Output the [x, y] coordinate of the center of the cell containing the given text.  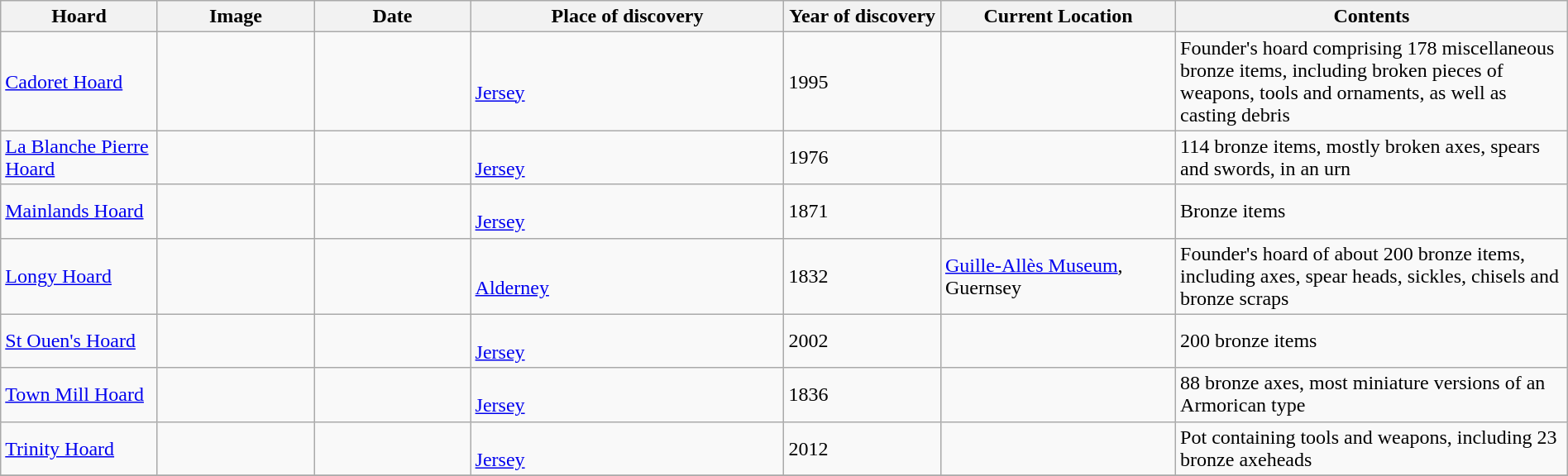
200 bronze items [1372, 340]
Current Location [1058, 17]
88 bronze axes, most miniature versions of an Armorican type [1372, 395]
Bronze items [1372, 212]
St Ouen's Hoard [79, 340]
1836 [862, 395]
Image [235, 17]
Hoard [79, 17]
114 bronze items, mostly broken axes, spears and swords, in an urn [1372, 157]
Town Mill Hoard [79, 395]
Place of discovery [627, 17]
Trinity Hoard [79, 448]
Alderney [627, 276]
2002 [862, 340]
Pot containing tools and weapons, including 23 bronze axeheads [1372, 448]
Guille-Allès Museum, Guernsey [1058, 276]
Cadoret Hoard [79, 81]
2012 [862, 448]
1995 [862, 81]
Founder's hoard of about 200 bronze items, including axes, spear heads, sickles, chisels and bronze scraps [1372, 276]
Founder's hoard comprising 178 miscellaneous bronze items, including broken pieces of weapons, tools and ornaments, as well as casting debris [1372, 81]
La Blanche Pierre Hoard [79, 157]
1871 [862, 212]
Mainlands Hoard [79, 212]
1832 [862, 276]
Year of discovery [862, 17]
1976 [862, 157]
Date [392, 17]
Contents [1372, 17]
Longy Hoard [79, 276]
